Scan for the cell matching the given text and deliver its (X, Y) coordinate at center. 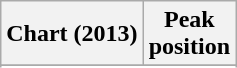
Peakposition (189, 34)
Chart (2013) (72, 34)
